Find where the given text appears and provide that cell's center as (x, y) coordinate. 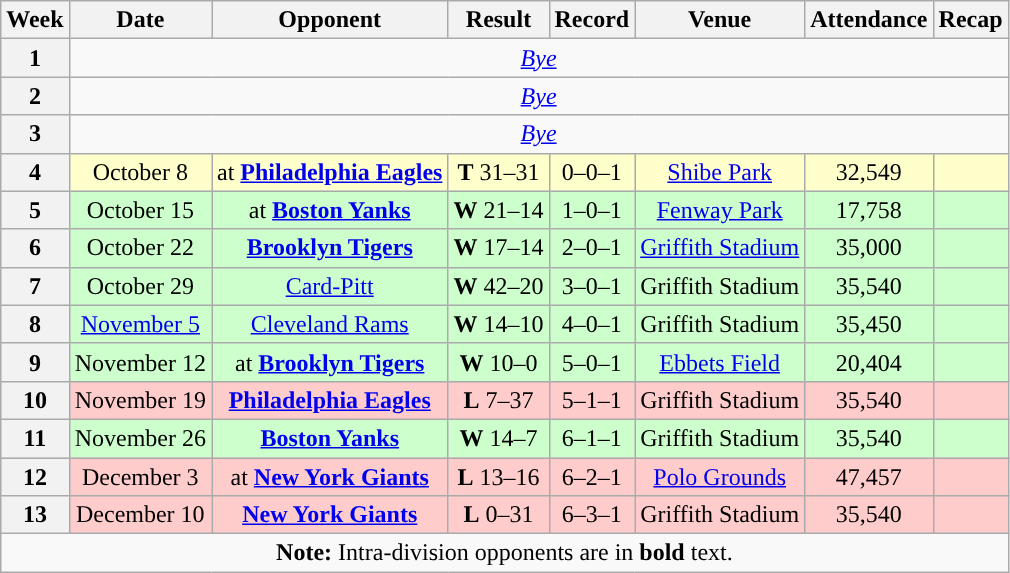
1–0–1 (592, 210)
Philadelphia Eagles (330, 400)
December 10 (140, 515)
7 (35, 286)
4–0–1 (592, 324)
L 7–37 (498, 400)
8 (35, 324)
Fenway Park (720, 210)
6–1–1 (592, 438)
1 (35, 58)
at Boston Yanks (330, 210)
Attendance (869, 20)
T 31–31 (498, 172)
November 26 (140, 438)
at New York Giants (330, 477)
0–0–1 (592, 172)
W 14–10 (498, 324)
W 10–0 (498, 362)
Week (35, 20)
October 15 (140, 210)
5 (35, 210)
3–0–1 (592, 286)
October 8 (140, 172)
W 21–14 (498, 210)
L 13–16 (498, 477)
W 14–7 (498, 438)
at Philadelphia Eagles (330, 172)
35,450 (869, 324)
New York Giants (330, 515)
Boston Yanks (330, 438)
Opponent (330, 20)
Record (592, 20)
2–0–1 (592, 248)
5–0–1 (592, 362)
6–3–1 (592, 515)
9 (35, 362)
Recap (970, 20)
Venue (720, 20)
Cleveland Rams (330, 324)
2 (35, 96)
12 (35, 477)
November 5 (140, 324)
Shibe Park (720, 172)
at Brooklyn Tigers (330, 362)
Brooklyn Tigers (330, 248)
October 22 (140, 248)
6–2–1 (592, 477)
W 42–20 (498, 286)
Card-Pitt (330, 286)
Result (498, 20)
Polo Grounds (720, 477)
32,549 (869, 172)
October 29 (140, 286)
November 12 (140, 362)
3 (35, 134)
Ebbets Field (720, 362)
W 17–14 (498, 248)
17,758 (869, 210)
5–1–1 (592, 400)
Date (140, 20)
13 (35, 515)
L 0–31 (498, 515)
35,000 (869, 248)
10 (35, 400)
6 (35, 248)
December 3 (140, 477)
11 (35, 438)
Note: Intra-division opponents are in bold text. (504, 553)
47,457 (869, 477)
4 (35, 172)
November 19 (140, 400)
20,404 (869, 362)
